Output the (X, Y) coordinate of the center of the cell containing the given text.  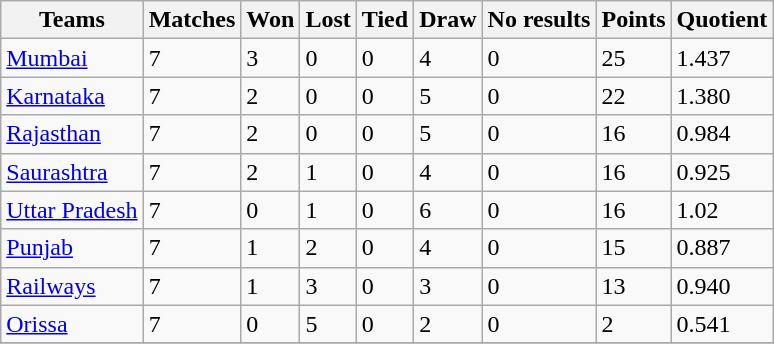
Karnataka (72, 96)
1.380 (722, 96)
Teams (72, 20)
Punjab (72, 248)
Mumbai (72, 58)
0.984 (722, 134)
22 (634, 96)
Tied (384, 20)
25 (634, 58)
Railways (72, 286)
Quotient (722, 20)
0.925 (722, 172)
No results (539, 20)
Rajasthan (72, 134)
1.437 (722, 58)
Lost (328, 20)
13 (634, 286)
0.887 (722, 248)
Saurashtra (72, 172)
0.541 (722, 324)
Points (634, 20)
Orissa (72, 324)
15 (634, 248)
1.02 (722, 210)
0.940 (722, 286)
Won (270, 20)
Draw (448, 20)
6 (448, 210)
Uttar Pradesh (72, 210)
Matches (192, 20)
